Provide the [x, y] coordinate of the cell's center where the given text is located.  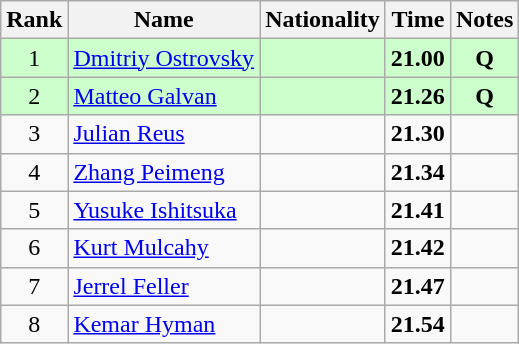
Nationality [323, 20]
3 [34, 134]
Kurt Mulcahy [164, 248]
21.00 [418, 58]
21.26 [418, 96]
21.47 [418, 286]
6 [34, 248]
Kemar Hyman [164, 324]
7 [34, 286]
Zhang Peimeng [164, 172]
Rank [34, 20]
4 [34, 172]
Yusuke Ishitsuka [164, 210]
Time [418, 20]
Jerrel Feller [164, 286]
21.42 [418, 248]
21.41 [418, 210]
21.34 [418, 172]
21.30 [418, 134]
Name [164, 20]
Notes [484, 20]
Matteo Galvan [164, 96]
1 [34, 58]
5 [34, 210]
8 [34, 324]
Dmitriy Ostrovsky [164, 58]
21.54 [418, 324]
Julian Reus [164, 134]
2 [34, 96]
